From the cell containing the given text, extract its center point as [X, Y] coordinate. 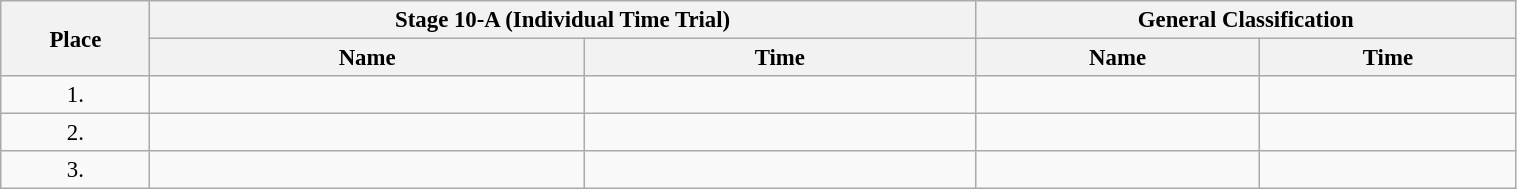
1. [76, 95]
2. [76, 133]
Place [76, 38]
Stage 10-A (Individual Time Trial) [562, 20]
General Classification [1246, 20]
3. [76, 170]
